Search for the cell housing the specified text and yield its (x, y) center coordinate. 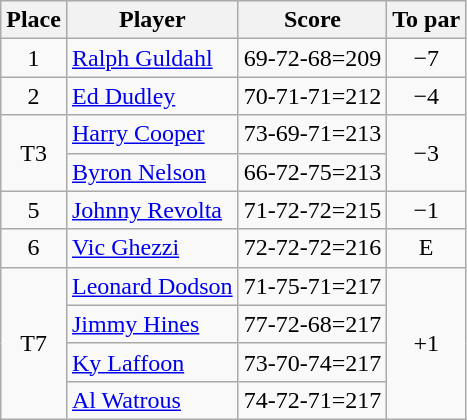
71-72-72=215 (312, 210)
73-70-74=217 (312, 362)
66-72-75=213 (312, 172)
Place (34, 20)
Score (312, 20)
E (426, 248)
To par (426, 20)
74-72-71=217 (312, 400)
T3 (34, 153)
−7 (426, 58)
T7 (34, 343)
70-71-71=212 (312, 96)
Player (152, 20)
71-75-71=217 (312, 286)
−1 (426, 210)
−3 (426, 153)
Harry Cooper (152, 134)
+1 (426, 343)
6 (34, 248)
69-72-68=209 (312, 58)
Ed Dudley (152, 96)
Ralph Guldahl (152, 58)
Ky Laffoon (152, 362)
5 (34, 210)
Vic Ghezzi (152, 248)
77-72-68=217 (312, 324)
Johnny Revolta (152, 210)
72-72-72=216 (312, 248)
73-69-71=213 (312, 134)
−4 (426, 96)
Leonard Dodson (152, 286)
2 (34, 96)
1 (34, 58)
Al Watrous (152, 400)
Byron Nelson (152, 172)
Jimmy Hines (152, 324)
